Search for the cell housing the specified text and yield its [x, y] center coordinate. 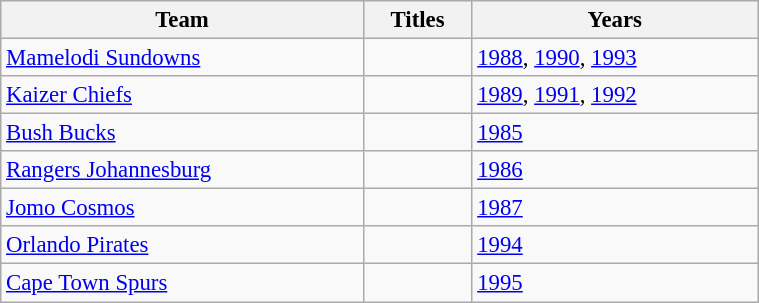
1987 [615, 208]
Bush Bucks [182, 133]
Years [615, 20]
1995 [615, 283]
Kaizer Chiefs [182, 95]
1989, 1991, 1992 [615, 95]
Titles [418, 20]
1988, 1990, 1993 [615, 58]
Team [182, 20]
Orlando Pirates [182, 245]
1994 [615, 245]
Cape Town Spurs [182, 283]
Jomo Cosmos [182, 208]
1985 [615, 133]
1986 [615, 170]
Rangers Johannesburg [182, 170]
Mamelodi Sundowns [182, 58]
